Identify which cell holds the provided text, then report its (X, Y) central coordinate. 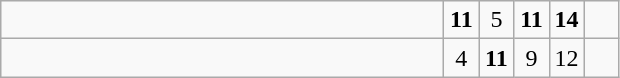
12 (566, 58)
4 (462, 58)
14 (566, 20)
5 (496, 20)
9 (532, 58)
